Pinpoint the cell where the given text exists, returning its (X, Y) midpoint coordinate. 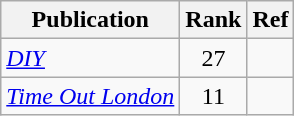
27 (214, 58)
DIY (90, 58)
Rank (214, 20)
Ref (270, 20)
Publication (90, 20)
11 (214, 96)
Time Out London (90, 96)
